Provide the [x, y] coordinate of the cell's center where the given text is located.  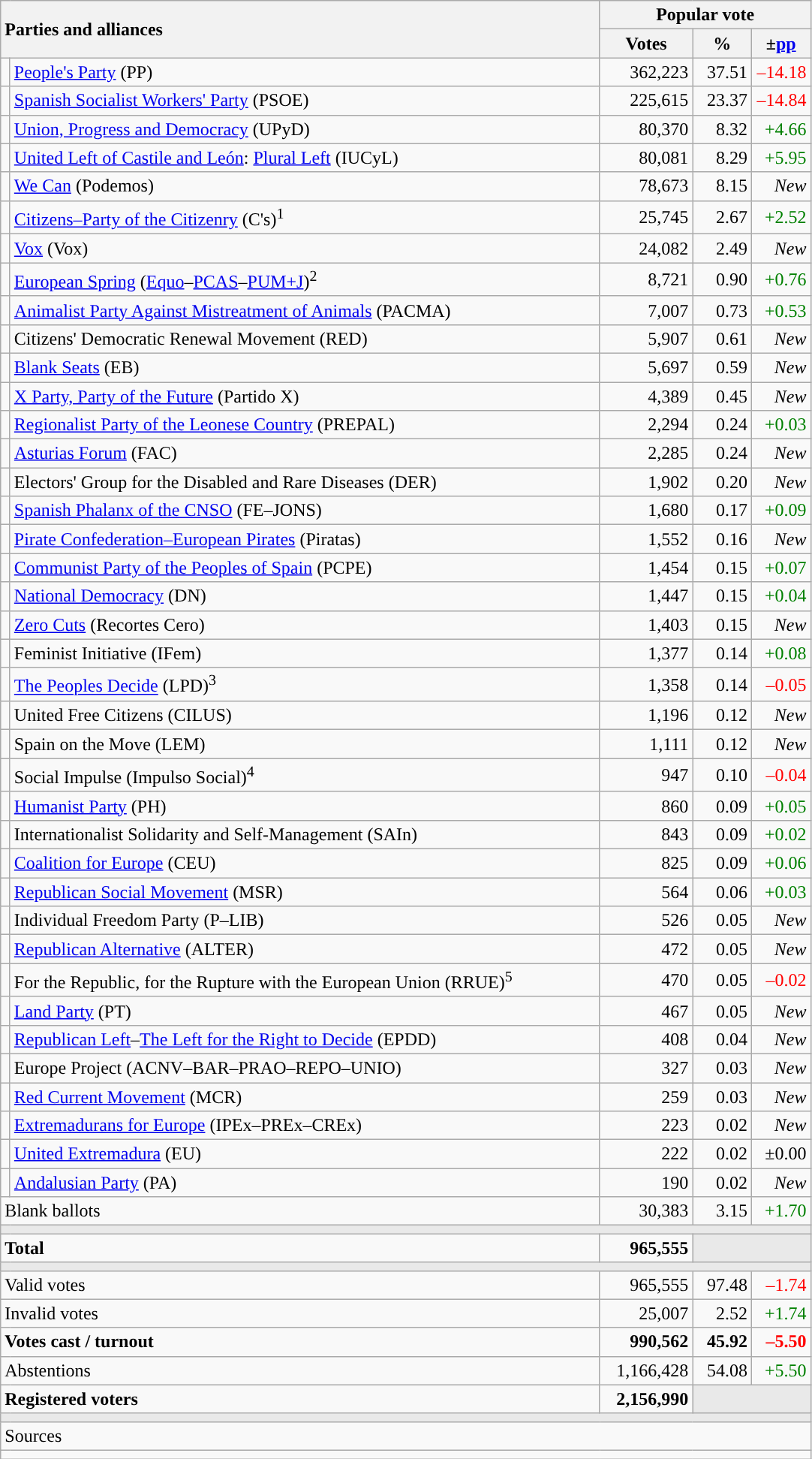
National Democracy (DN) [305, 596]
People's Party (PP) [305, 72]
X Party, Party of the Future (Partido X) [305, 396]
Sources [405, 1436]
470 [646, 981]
947 [646, 775]
% [722, 44]
2.52 [722, 1313]
8,721 [646, 279]
Land Party (PT) [305, 1011]
Valid votes [300, 1285]
United Left of Castile and León: Plural Left (IUCyL) [305, 158]
Blank ballots [300, 1211]
Communist Party of the Peoples of Spain (PCPE) [305, 568]
2.49 [722, 249]
United Free Citizens (CILUS) [305, 716]
+0.76 [780, 279]
Electors' Group for the Disabled and Rare Diseases (DER) [305, 482]
259 [646, 1097]
97.48 [722, 1285]
24,082 [646, 249]
Individual Freedom Party (P–LIB) [305, 921]
Popular vote [705, 15]
Animalist Party Against Mistreatment of Animals (PACMA) [305, 310]
2,285 [646, 454]
Total [300, 1248]
222 [646, 1154]
+2.52 [780, 218]
30,383 [646, 1211]
3.15 [722, 1211]
+0.09 [780, 511]
Parties and alliances [300, 29]
+4.66 [780, 129]
+5.95 [780, 158]
Spanish Phalanx of the CNSO (FE–JONS) [305, 511]
25,007 [646, 1313]
+0.06 [780, 864]
1,552 [646, 539]
Abstentions [300, 1370]
Citizens' Democratic Renewal Movement (RED) [305, 339]
+0.08 [780, 653]
1,196 [646, 716]
1,166,428 [646, 1370]
–0.02 [780, 981]
Asturias Forum (FAC) [305, 454]
Republican Social Movement (MSR) [305, 892]
5,907 [646, 339]
0.73 [722, 310]
+0.53 [780, 310]
+1.74 [780, 1313]
Regionalist Party of the Leonese Country (PREPAL) [305, 425]
Andalusian Party (PA) [305, 1183]
0.90 [722, 279]
472 [646, 949]
Extremadurans for Europe (IPEx–PREx–CREx) [305, 1126]
0.59 [722, 367]
8.29 [722, 158]
For the Republic, for the Rupture with the European Union (RRUE)5 [305, 981]
8.15 [722, 186]
408 [646, 1039]
–1.74 [780, 1285]
Citizens–Party of the Citizenry (C's)1 [305, 218]
Vox (Vox) [305, 249]
Pirate Confederation–European Pirates (Piratas) [305, 539]
80,081 [646, 158]
Union, Progress and Democracy (UPyD) [305, 129]
Invalid votes [300, 1313]
2.67 [722, 218]
+1.70 [780, 1211]
+0.07 [780, 568]
80,370 [646, 129]
0.17 [722, 511]
Red Current Movement (MCR) [305, 1097]
2,294 [646, 425]
23.37 [722, 101]
1,111 [646, 744]
2,156,990 [646, 1399]
Republican Left–The Left for the Right to Decide (EPDD) [305, 1039]
4,389 [646, 396]
860 [646, 806]
45.92 [722, 1342]
Blank Seats (EB) [305, 367]
25,745 [646, 218]
190 [646, 1183]
0.20 [722, 482]
0.10 [722, 775]
±pp [780, 44]
–0.04 [780, 775]
1,454 [646, 568]
–5.50 [780, 1342]
990,562 [646, 1342]
825 [646, 864]
1,447 [646, 596]
Coalition for Europe (CEU) [305, 864]
Feminist Initiative (IFem) [305, 653]
54.08 [722, 1370]
0.06 [722, 892]
7,007 [646, 310]
Internationalist Solidarity and Self-Management (SAIn) [305, 834]
78,673 [646, 186]
37.51 [722, 72]
Votes [646, 44]
European Spring (Equo–PCAS–PUM+J)2 [305, 279]
–14.18 [780, 72]
467 [646, 1011]
526 [646, 921]
327 [646, 1068]
8.32 [722, 129]
1,902 [646, 482]
–0.05 [780, 685]
1,377 [646, 653]
The Peoples Decide (LPD)3 [305, 685]
843 [646, 834]
±0.00 [780, 1154]
Spain on the Move (LEM) [305, 744]
+0.05 [780, 806]
Votes cast / turnout [300, 1342]
0.04 [722, 1039]
+0.02 [780, 834]
Social Impulse (Impulso Social)4 [305, 775]
United Extremadura (EU) [305, 1154]
Spanish Socialist Workers' Party (PSOE) [305, 101]
Zero Cuts (Recortes Cero) [305, 625]
Republican Alternative (ALTER) [305, 949]
0.45 [722, 396]
+5.50 [780, 1370]
0.16 [722, 539]
0.61 [722, 339]
We Can (Podemos) [305, 186]
564 [646, 892]
223 [646, 1126]
1,358 [646, 685]
Registered voters [300, 1399]
1,680 [646, 511]
Humanist Party (PH) [305, 806]
Europe Project (ACNV–BAR–PRAO–REPO–UNIO) [305, 1068]
362,223 [646, 72]
–14.84 [780, 101]
1,403 [646, 625]
+0.04 [780, 596]
5,697 [646, 367]
225,615 [646, 101]
